Search for the cell housing the specified text and yield its (x, y) center coordinate. 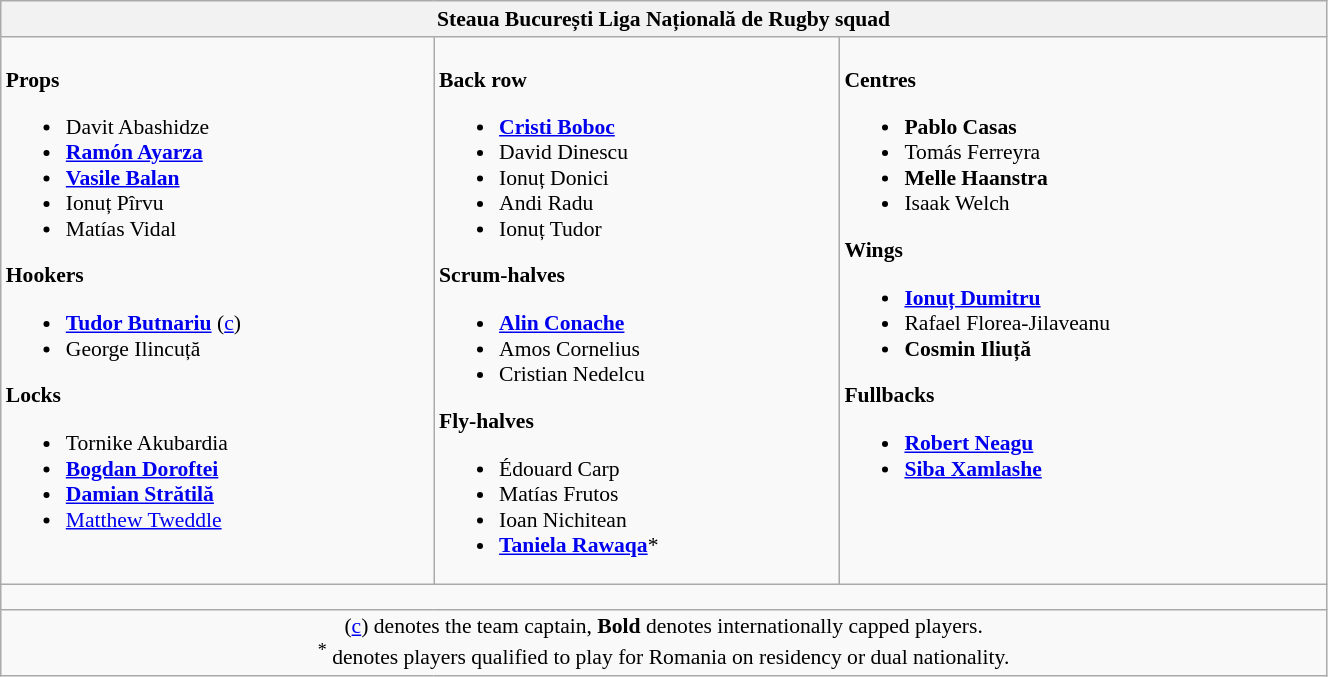
Steaua București Liga Națională de Rugby squad (664, 19)
